Search for the cell housing the specified text and yield its [X, Y] center coordinate. 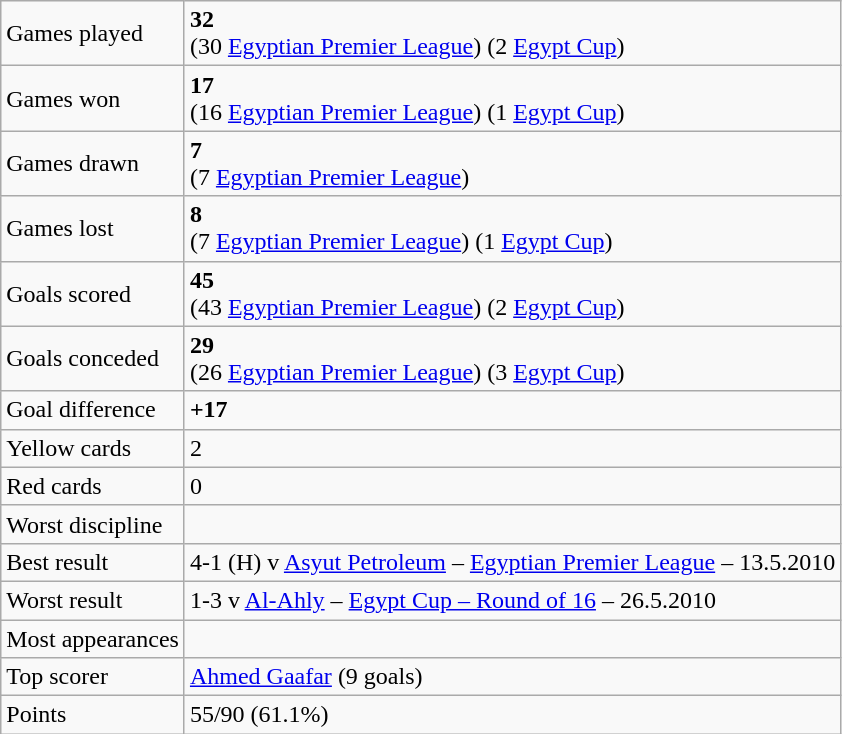
Games lost [93, 228]
32(30 Egyptian Premier League) (2 Egypt Cup) [512, 34]
0 [512, 486]
Most appearances [93, 639]
4-1 (H) v Asyut Petroleum – Egyptian Premier League – 13.5.2010 [512, 562]
17(16 Egyptian Premier League) (1 Egypt Cup) [512, 98]
45(43 Egyptian Premier League) (2 Egypt Cup) [512, 294]
Red cards [93, 486]
Worst discipline [93, 524]
29(26 Egyptian Premier League) (3 Egypt Cup) [512, 358]
Goals scored [93, 294]
Top scorer [93, 677]
Goal difference [93, 410]
Points [93, 715]
1-3 v Al-Ahly – Egypt Cup – Round of 16 – 26.5.2010 [512, 600]
Goals conceded [93, 358]
Yellow cards [93, 448]
Games won [93, 98]
Best result [93, 562]
8(7 Egyptian Premier League) (1 Egypt Cup) [512, 228]
Games drawn [93, 164]
55/90 (61.1%) [512, 715]
Games played [93, 34]
Ahmed Gaafar (9 goals) [512, 677]
7(7 Egyptian Premier League) [512, 164]
+17 [512, 410]
Worst result [93, 600]
2 [512, 448]
